Search for the cell housing the specified text and yield its [X, Y] center coordinate. 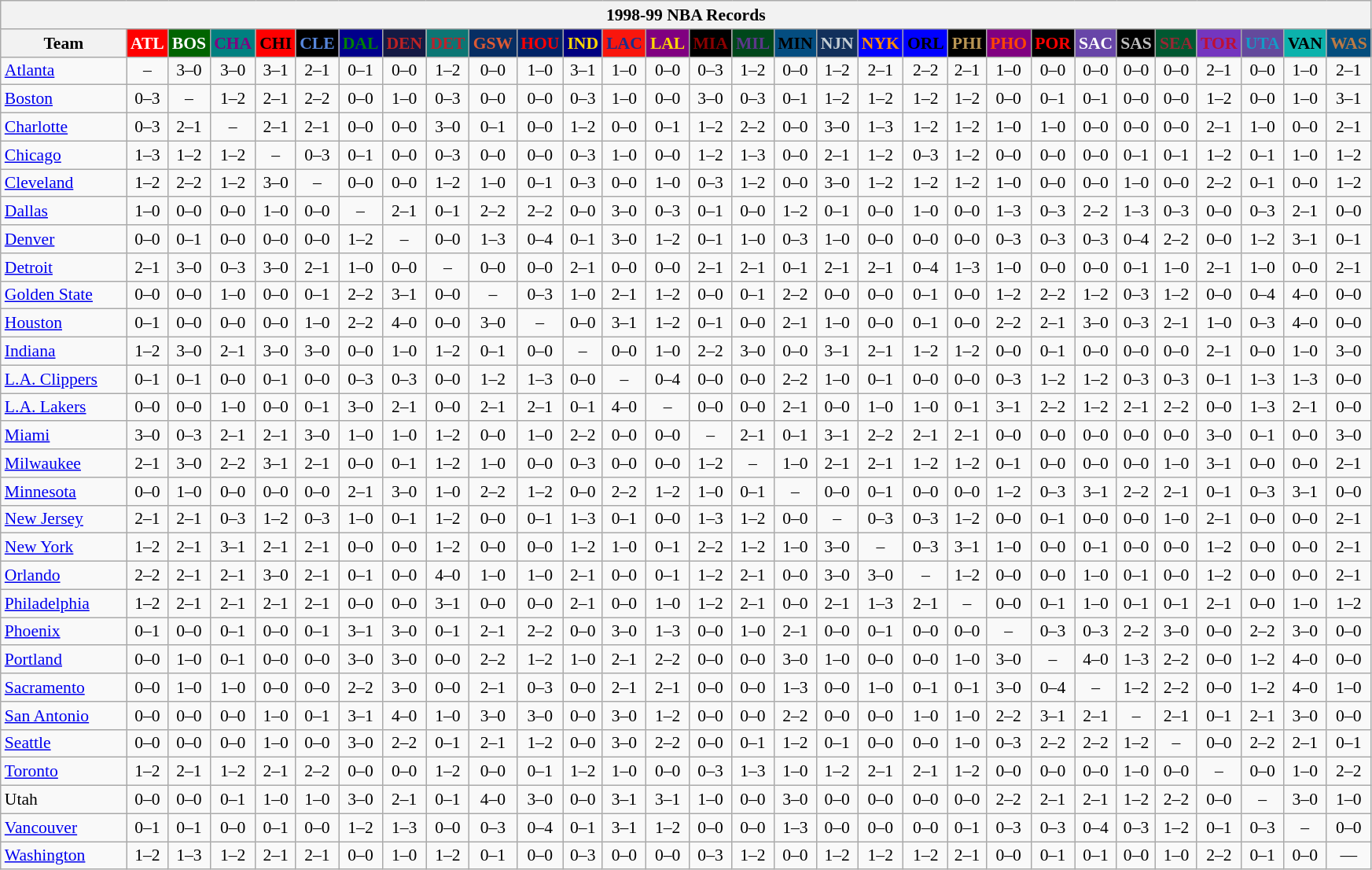
Miami [64, 436]
Philadelphia [64, 603]
Dallas [64, 212]
Chicago [64, 155]
San Antonio [64, 716]
Portland [64, 660]
SAC [1096, 43]
LAC [624, 43]
POR [1053, 43]
— [1349, 856]
1998-99 NBA Records [686, 15]
ATL [148, 43]
NYK [881, 43]
LAL [668, 43]
Sacramento [64, 688]
Utah [64, 800]
SEA [1176, 43]
MIA [710, 43]
MIL [753, 43]
Milwaukee [64, 463]
TOR [1219, 43]
UTA [1263, 43]
GSW [494, 43]
DEN [404, 43]
Seattle [64, 743]
Minnesota [64, 492]
Houston [64, 323]
Toronto [64, 772]
Charlotte [64, 127]
New Jersey [64, 519]
BOS [189, 43]
SAS [1136, 43]
Atlanta [64, 71]
L.A. Clippers [64, 379]
DAL [361, 43]
HOU [539, 43]
ORL [926, 43]
Washington [64, 856]
L.A. Lakers [64, 407]
Vancouver [64, 828]
IND [583, 43]
Cleveland [64, 183]
Boston [64, 99]
CHI [275, 43]
DET [448, 43]
Team [64, 43]
New York [64, 547]
Orlando [64, 576]
Indiana [64, 352]
VAN [1305, 43]
PHI [967, 43]
NJN [837, 43]
Phoenix [64, 632]
MIN [795, 43]
Denver [64, 239]
PHO [1008, 43]
Detroit [64, 267]
CHA [233, 43]
WAS [1349, 43]
Golden State [64, 295]
CLE [318, 43]
